Return (X, Y) of the center of cell containing provided text 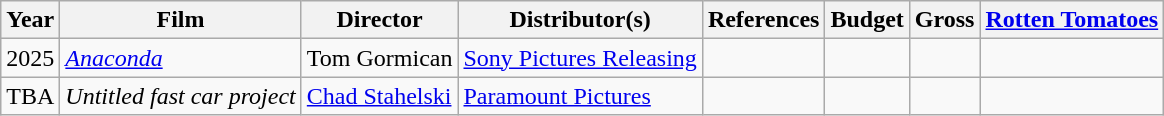
2025 (30, 58)
Gross (944, 20)
Budget (867, 20)
Year (30, 20)
Film (180, 20)
Rotten Tomatoes (1072, 20)
Anaconda (180, 58)
Director (380, 20)
Paramount Pictures (580, 96)
Sony Pictures Releasing (580, 58)
References (764, 20)
Chad Stahelski (380, 96)
TBA (30, 96)
Untitled fast car project (180, 96)
Distributor(s) (580, 20)
Tom Gormican (380, 58)
